Find where the given text appears and provide that cell's center as [X, Y] coordinate. 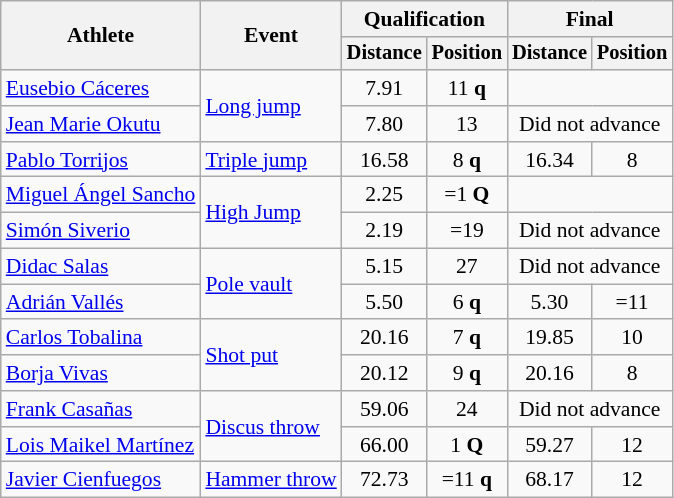
=1 Q [467, 195]
Frank Casañas [101, 409]
20.12 [384, 373]
5.30 [550, 302]
Didac Salas [101, 267]
72.73 [384, 480]
59.06 [384, 409]
19.85 [550, 338]
Jean Marie Okutu [101, 124]
Final [590, 19]
68.17 [550, 480]
5.50 [384, 302]
16.34 [550, 160]
7.91 [384, 88]
6 q [467, 302]
66.00 [384, 445]
2.25 [384, 195]
=19 [467, 231]
Javier Cienfuegos [101, 480]
=11 [632, 302]
9 q [467, 373]
Borja Vivas [101, 373]
11 q [467, 88]
24 [467, 409]
=11 q [467, 480]
7.80 [384, 124]
13 [467, 124]
Event [270, 36]
16.58 [384, 160]
Discus throw [270, 426]
7 q [467, 338]
Pablo Torrijos [101, 160]
59.27 [550, 445]
10 [632, 338]
Triple jump [270, 160]
Long jump [270, 106]
Simón Siverio [101, 231]
Carlos Tobalina [101, 338]
Pole vault [270, 284]
Lois Maikel Martínez [101, 445]
Miguel Ángel Sancho [101, 195]
8 q [467, 160]
Hammer throw [270, 480]
5.15 [384, 267]
Qualification [424, 19]
Eusebio Cáceres [101, 88]
2.19 [384, 231]
Athlete [101, 36]
High Jump [270, 212]
27 [467, 267]
Shot put [270, 356]
1 Q [467, 445]
Adrián Vallés [101, 302]
